Find where the given text appears and provide that cell's center as (X, Y) coordinate. 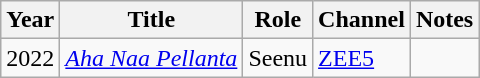
2022 (30, 58)
Notes (444, 20)
Seenu (278, 58)
Title (152, 20)
Aha Naa Pellanta (152, 58)
Year (30, 20)
Channel (362, 20)
Role (278, 20)
ZEE5 (362, 58)
